Return the (X, Y) coordinate for the center point of the cell that contains the specified text.  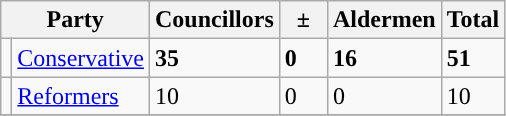
Councillors (215, 20)
Total (473, 20)
Party (76, 20)
Aldermen (384, 20)
Conservative (81, 58)
35 (215, 58)
51 (473, 58)
Reformers (81, 96)
16 (384, 58)
± (303, 20)
